For the text-containing cell, return its midpoint in [X, Y] coordinate format. 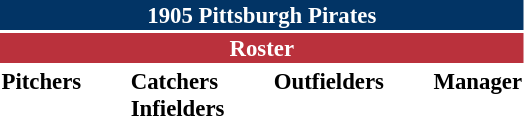
Roster [262, 48]
1905 Pittsburgh Pirates [262, 15]
